Locate the cell with the specified text and output its [x, y] center coordinate. 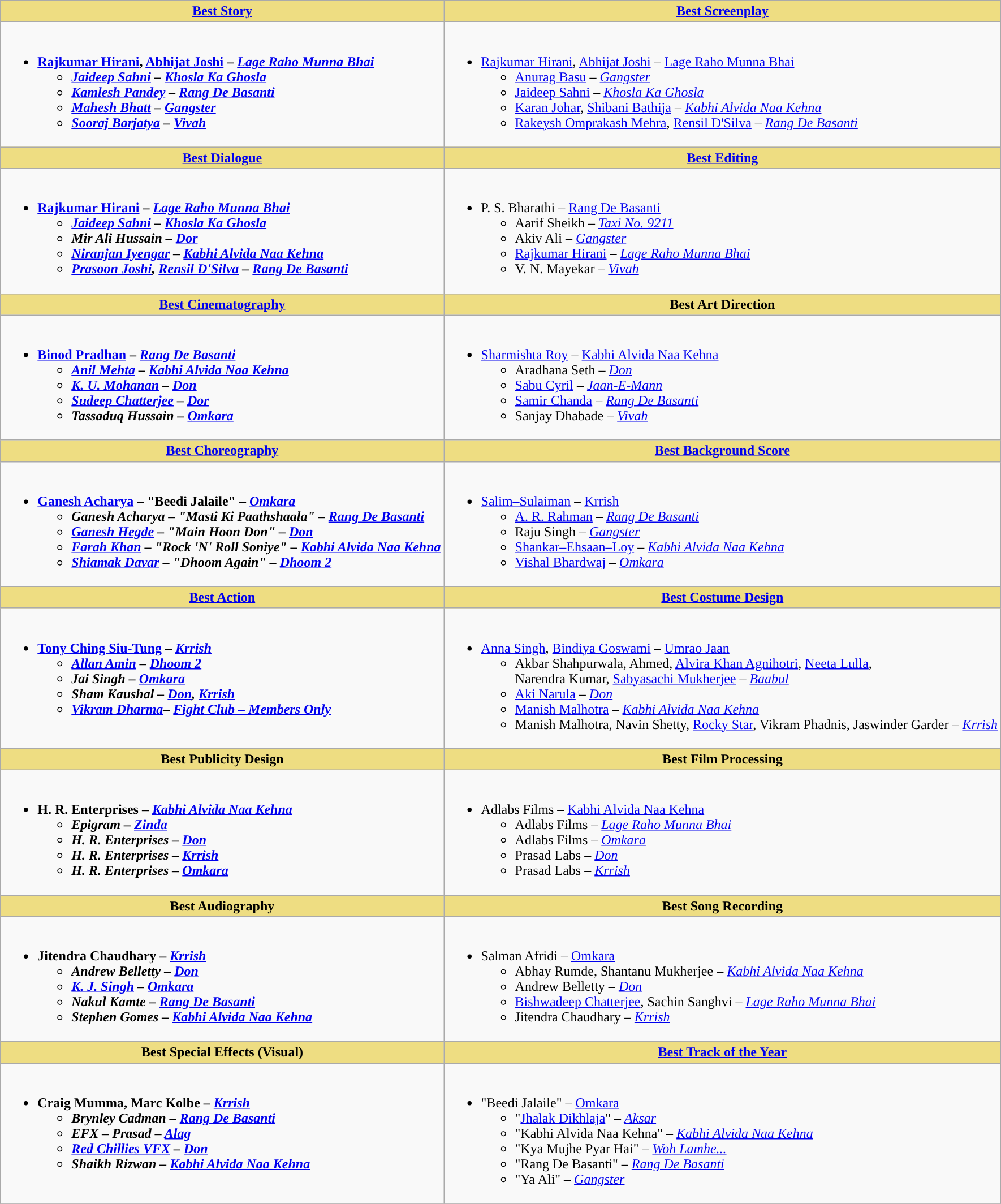
Best Editing [723, 158]
Best Choreography [222, 451]
Tony Ching Siu-Tung – KrrishAllan Amin – Dhoom 2Jai Singh – OmkaraSham Kaushal – Don, KrrishVikram Dharma– Fight Club – Members Only [222, 678]
Best Special Effects (Visual) [222, 1052]
Best Screenplay [723, 11]
Salim–Sulaiman – KrrishA. R. Rahman – Rang De BasantiRaju Singh – GangsterShankar–Ehsaan–Loy – Kabhi Alvida Naa KehnaVishal Bhardwaj – Omkara [723, 524]
Best Background Score [723, 451]
Best Dialogue [222, 158]
Binod Pradhan – Rang De BasantiAnil Mehta – Kabhi Alvida Naa KehnaK. U. Mohanan – DonSudeep Chatterjee – DorTassaduq Hussain – Omkara [222, 378]
Jitendra Chaudhary – KrrishAndrew Belletty – DonK. J. Singh – OmkaraNakul Kamte – Rang De BasantiStephen Gomes – Kabhi Alvida Naa Kehna [222, 979]
Best Publicity Design [222, 759]
Best Cinematography [222, 304]
Best Audiography [222, 905]
Best Costume Design [723, 597]
Adlabs Films – Kabhi Alvida Naa KehnaAdlabs Films – Lage Raho Munna BhaiAdlabs Films – OmkaraPrasad Labs – DonPrasad Labs – Krrish [723, 832]
H. R. Enterprises – Kabhi Alvida Naa KehnaEpigram – ZindaH. R. Enterprises – DonH. R. Enterprises – KrrishH. R. Enterprises – Omkara [222, 832]
Best Song Recording [723, 905]
Craig Mumma, Marc Kolbe – KrrishBrynley Cadman – Rang De BasantiEFX – Prasad – AlagRed Chillies VFX – DonShaikh Rizwan – Kabhi Alvida Naa Kehna [222, 1133]
Sharmishta Roy – Kabhi Alvida Naa KehnaAradhana Seth – DonSabu Cyril – Jaan-E-MannSamir Chanda – Rang De BasantiSanjay Dhabade – Vivah [723, 378]
Best Action [222, 597]
Best Art Direction [723, 304]
Best Story [222, 11]
P. S. Bharathi – Rang De BasantiAarif Sheikh – Taxi No. 9211Akiv Ali – GangsterRajkumar Hirani – Lage Raho Munna BhaiV. N. Mayekar – Vivah [723, 231]
Best Film Processing [723, 759]
Best Track of the Year [723, 1052]
